Provide the (X, Y) coordinate of the cell's center where the given text is located.  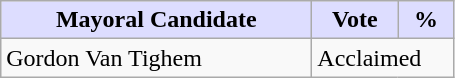
Gordon Van Tighem (156, 58)
% (426, 20)
Vote (355, 20)
Acclaimed (383, 58)
Mayoral Candidate (156, 20)
